Return the [x, y] coordinate for the center point of the cell that contains the specified text.  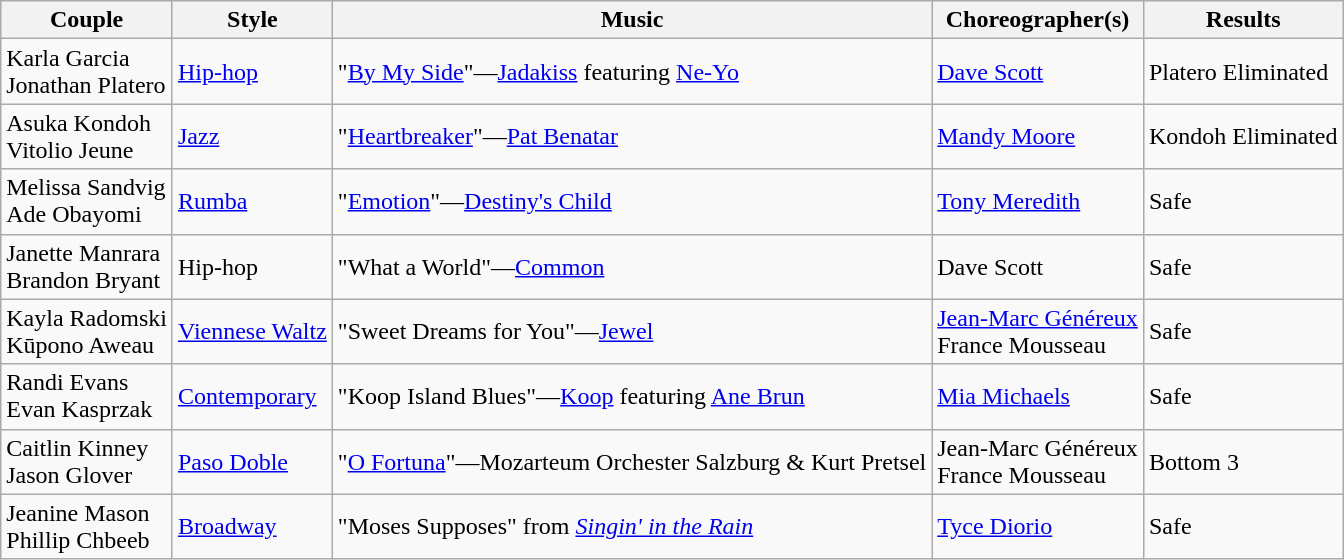
Broadway [252, 526]
Jeanine MasonPhillip Chbeeb [87, 526]
"Emotion"—Destiny's Child [632, 202]
Kayla RadomskiKūpono Aweau [87, 332]
"Sweet Dreams for You"—Jewel [632, 332]
"Moses Supposes" from Singin' in the Rain [632, 526]
Jazz [252, 136]
Platero Eliminated [1243, 72]
Mandy Moore [1038, 136]
"O Fortuna"—Mozarteum Orchester Salzburg & Kurt Pretsel [632, 462]
Style [252, 20]
"What a World"—Common [632, 266]
"Koop Island Blues"—Koop featuring Ane Brun [632, 396]
Karla GarciaJonathan Platero [87, 72]
Viennese Waltz [252, 332]
"By My Side"—Jadakiss featuring Ne-Yo [632, 72]
Janette ManraraBrandon Bryant [87, 266]
Bottom 3 [1243, 462]
Mia Michaels [1038, 396]
Contemporary [252, 396]
Kondoh Eliminated [1243, 136]
Randi EvansEvan Kasprzak [87, 396]
Results [1243, 20]
Couple [87, 20]
Tyce Diorio [1038, 526]
Tony Meredith [1038, 202]
Caitlin KinneyJason Glover [87, 462]
Music [632, 20]
Asuka KondohVitolio Jeune [87, 136]
Choreographer(s) [1038, 20]
"Heartbreaker"—Pat Benatar [632, 136]
Rumba [252, 202]
Melissa SandvigAde Obayomi [87, 202]
Paso Doble [252, 462]
